Find where the given text appears and provide that cell's center as (X, Y) coordinate. 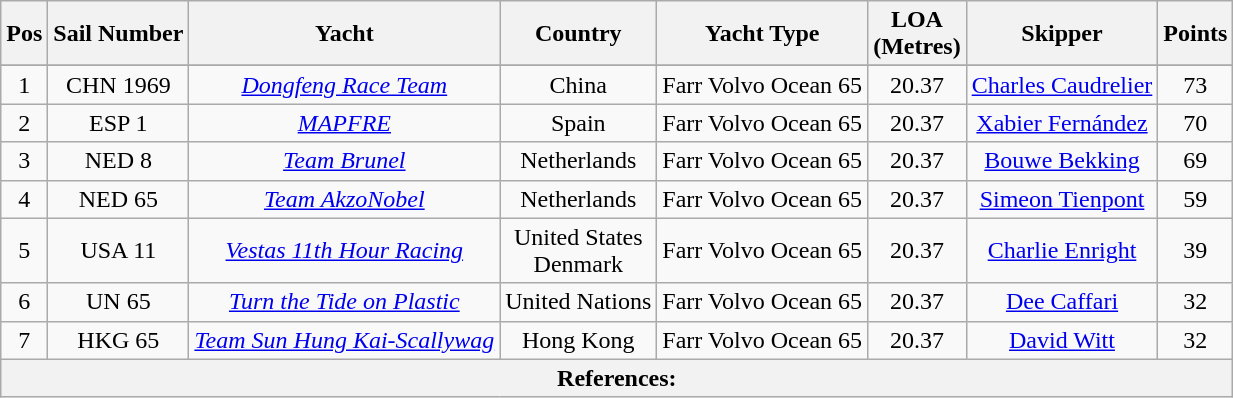
Charles Caudrelier (1062, 85)
Charlie Enright (1062, 250)
7 (24, 340)
69 (1196, 161)
Xabier Fernández (1062, 123)
HKG 65 (118, 340)
David Witt (1062, 340)
Simeon Tienpont (1062, 199)
MAPFRE (344, 123)
Team AkzoNobel (344, 199)
Dee Caffari (1062, 302)
Country (578, 34)
3 (24, 161)
CHN 1969 (118, 85)
UN 65 (118, 302)
2 (24, 123)
70 (1196, 123)
NED 65 (118, 199)
NED 8 (118, 161)
Spain (578, 123)
United States Denmark (578, 250)
ESP 1 (118, 123)
1 (24, 85)
LOA(Metres) (918, 34)
Team Brunel (344, 161)
Dongfeng Race Team (344, 85)
Yacht Type (762, 34)
Hong Kong (578, 340)
Bouwe Bekking (1062, 161)
Sail Number (118, 34)
Skipper (1062, 34)
Points (1196, 34)
73 (1196, 85)
5 (24, 250)
Vestas 11th Hour Racing (344, 250)
4 (24, 199)
Yacht (344, 34)
Turn the Tide on Plastic (344, 302)
59 (1196, 199)
Pos (24, 34)
USA 11 (118, 250)
39 (1196, 250)
References: (617, 378)
6 (24, 302)
United Nations (578, 302)
Team Sun Hung Kai-Scallywag (344, 340)
China (578, 85)
